Pinpoint the cell where the given text exists, returning its [x, y] midpoint coordinate. 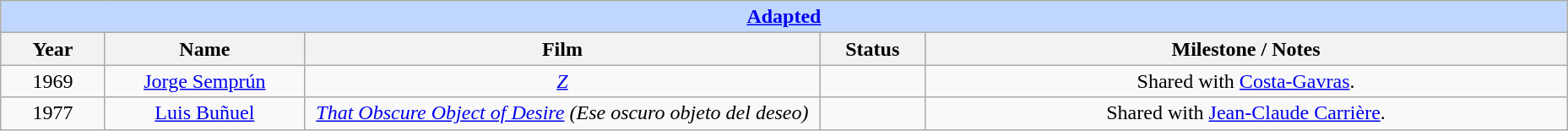
Z [562, 81]
Shared with Jean-Claude Carrière. [1246, 113]
Status [872, 49]
1977 [53, 113]
Jorge Semprún [204, 81]
Shared with Costa-Gavras. [1246, 81]
Milestone / Notes [1246, 49]
1969 [53, 81]
Adapted [784, 17]
Film [562, 49]
Luis Buñuel [204, 113]
That Obscure Object of Desire (Ese oscuro objeto del deseo) [562, 113]
Year [53, 49]
Name [204, 49]
